For the text-containing cell, return its midpoint in [X, Y] coordinate format. 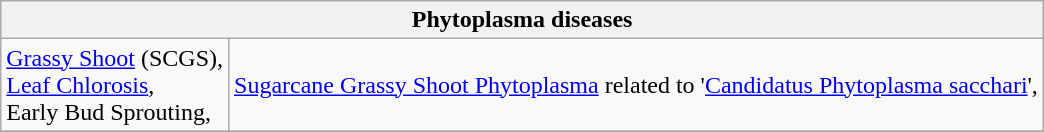
Grassy Shoot (SCGS), Leaf Chlorosis,Early Bud Sprouting, [115, 85]
Sugarcane Grassy Shoot Phytoplasma related to 'Candidatus Phytoplasma sacchari', [636, 85]
Phytoplasma diseases [522, 20]
